Determine the (X, Y) coordinate at the center of the cell enclosing the given text.  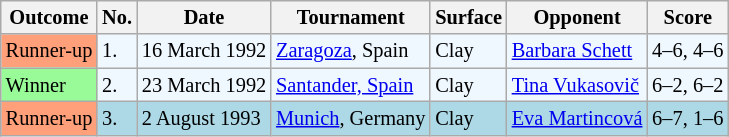
2. (117, 85)
Santander, Spain (350, 85)
Date (204, 17)
Zaragoza, Spain (350, 51)
Munich, Germany (350, 118)
Tina Vukasovič (577, 85)
Barbara Schett (577, 51)
Score (688, 17)
Surface (468, 17)
4–6, 4–6 (688, 51)
Eva Martincová (577, 118)
Outcome (49, 17)
6–2, 6–2 (688, 85)
Winner (49, 85)
23 March 1992 (204, 85)
2 August 1993 (204, 118)
No. (117, 17)
Tournament (350, 17)
3. (117, 118)
16 March 1992 (204, 51)
6–7, 1–6 (688, 118)
Opponent (577, 17)
1. (117, 51)
